Extract the [x, y] coordinate from the center of the cell holding the provided text.  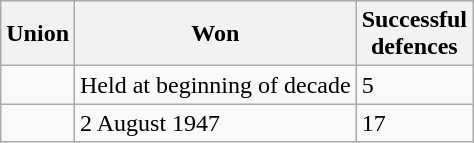
Won [216, 34]
17 [414, 123]
Successfuldefences [414, 34]
Union [38, 34]
Held at beginning of decade [216, 85]
2 August 1947 [216, 123]
5 [414, 85]
